Scan for the cell matching the given text and deliver its (x, y) coordinate at center. 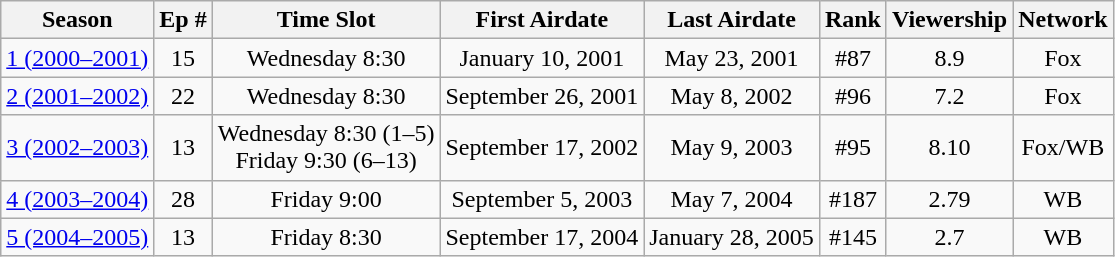
Season (78, 20)
May 7, 2004 (732, 199)
#96 (852, 96)
Last Airdate (732, 20)
Ep # (183, 20)
May 23, 2001 (732, 58)
#145 (852, 237)
May 9, 2003 (732, 148)
January 28, 2005 (732, 237)
#95 (852, 148)
Rank (852, 20)
#187 (852, 199)
28 (183, 199)
Wednesday 8:30 (1–5)Friday 9:30 (6–13) (326, 148)
Time Slot (326, 20)
4 (2003–2004) (78, 199)
Network (1063, 20)
Friday 8:30 (326, 237)
Fox/WB (1063, 148)
September 17, 2004 (542, 237)
8.10 (949, 148)
First Airdate (542, 20)
1 (2000–2001) (78, 58)
22 (183, 96)
September 5, 2003 (542, 199)
2.79 (949, 199)
2.7 (949, 237)
2 (2001–2002) (78, 96)
3 (2002–2003) (78, 148)
5 (2004–2005) (78, 237)
7.2 (949, 96)
Friday 9:00 (326, 199)
May 8, 2002 (732, 96)
8.9 (949, 58)
September 26, 2001 (542, 96)
Viewership (949, 20)
#87 (852, 58)
15 (183, 58)
September 17, 2002 (542, 148)
January 10, 2001 (542, 58)
